Output the [x, y] coordinate of the center of the cell containing the given text.  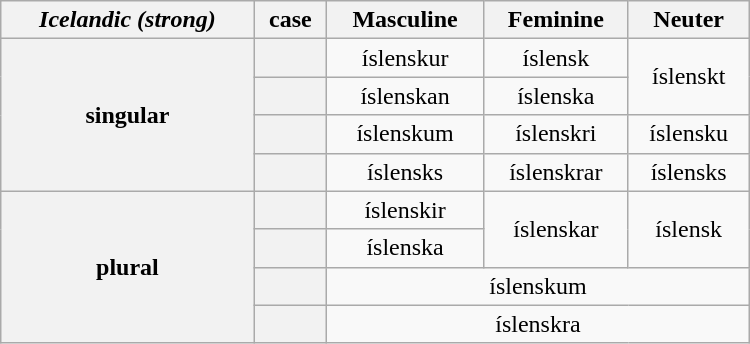
íslenskra [538, 324]
íslenskur [406, 58]
Feminine [556, 20]
Masculine [406, 20]
Neuter [688, 20]
íslenskrar [556, 172]
plural [128, 267]
íslensku [688, 134]
case [290, 20]
íslenskir [406, 210]
íslenskt [688, 77]
íslenskar [556, 229]
Icelandic (strong) [128, 20]
íslenskan [406, 96]
singular [128, 115]
íslenskri [556, 134]
